Pinpoint the cell where the given text exists, returning its [x, y] midpoint coordinate. 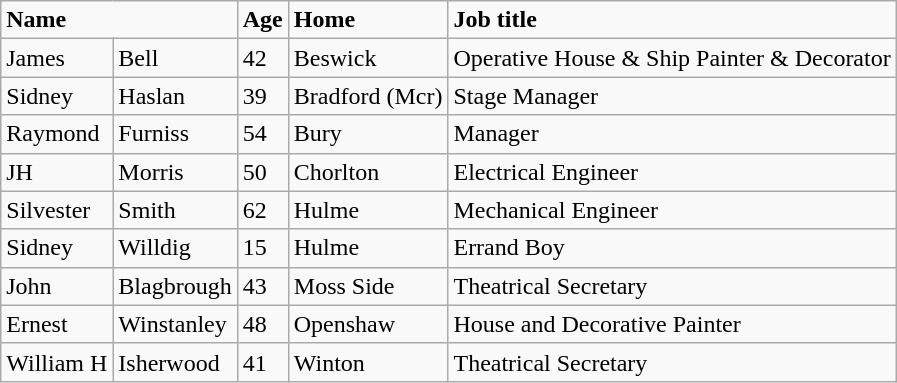
Willdig [175, 248]
Raymond [57, 134]
Winstanley [175, 324]
Silvester [57, 210]
James [57, 58]
Isherwood [175, 362]
Morris [175, 172]
42 [262, 58]
JH [57, 172]
Ernest [57, 324]
Stage Manager [672, 96]
Electrical Engineer [672, 172]
54 [262, 134]
Smith [175, 210]
Errand Boy [672, 248]
15 [262, 248]
48 [262, 324]
41 [262, 362]
62 [262, 210]
39 [262, 96]
Name [119, 20]
43 [262, 286]
Chorlton [368, 172]
Operative House & Ship Painter & Decorator [672, 58]
John [57, 286]
Moss Side [368, 286]
Openshaw [368, 324]
Bury [368, 134]
Mechanical Engineer [672, 210]
Job title [672, 20]
Home [368, 20]
House and Decorative Painter [672, 324]
William H [57, 362]
50 [262, 172]
Haslan [175, 96]
Manager [672, 134]
Furniss [175, 134]
Bradford (Mcr) [368, 96]
Blagbrough [175, 286]
Beswick [368, 58]
Age [262, 20]
Bell [175, 58]
Winton [368, 362]
